Return the [x, y] coordinate for the center point of the cell that contains the specified text.  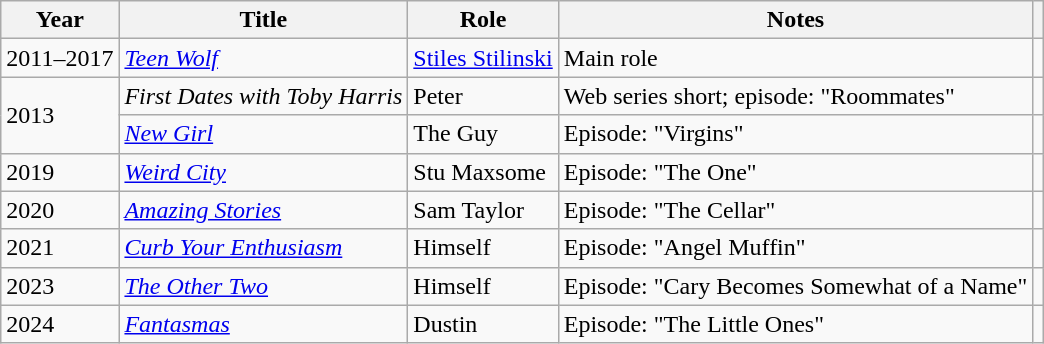
2021 [60, 248]
Dustin [483, 324]
Curb Your Enthusiasm [264, 248]
First Dates with Toby Harris [264, 96]
2023 [60, 286]
Main role [796, 58]
Role [483, 20]
Amazing Stories [264, 210]
Peter [483, 96]
Episode: "Angel Muffin" [796, 248]
Episode: "The One" [796, 172]
Stiles Stilinski [483, 58]
2024 [60, 324]
Stu Maxsome [483, 172]
Sam Taylor [483, 210]
Web series short; episode: "Roommates" [796, 96]
The Guy [483, 134]
Fantasmas [264, 324]
Teen Wolf [264, 58]
2013 [60, 115]
2020 [60, 210]
Year [60, 20]
The Other Two [264, 286]
2019 [60, 172]
2011–2017 [60, 58]
Episode: "Cary Becomes Somewhat of a Name" [796, 286]
Episode: "Virgins" [796, 134]
Notes [796, 20]
Weird City [264, 172]
Episode: "The Little Ones" [796, 324]
Title [264, 20]
Episode: "The Cellar" [796, 210]
New Girl [264, 134]
